Scan for the cell matching the given text and deliver its [x, y] coordinate at center. 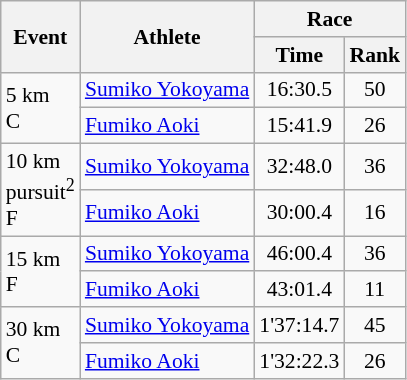
11 [374, 290]
32:48.0 [299, 167]
43:01.4 [299, 290]
30:00.4 [299, 213]
1'32:22.3 [299, 361]
10 km pursuit2 F [40, 190]
1'37:14.7 [299, 325]
30 km C [40, 342]
46:00.4 [299, 254]
16 [374, 213]
Athlete [167, 36]
Time [299, 55]
Event [40, 36]
16:30.5 [299, 90]
15 km F [40, 272]
15:41.9 [299, 126]
Race [330, 19]
45 [374, 325]
50 [374, 90]
Rank [374, 55]
5 km C [40, 108]
